Find where the given text appears and provide that cell's center as (x, y) coordinate. 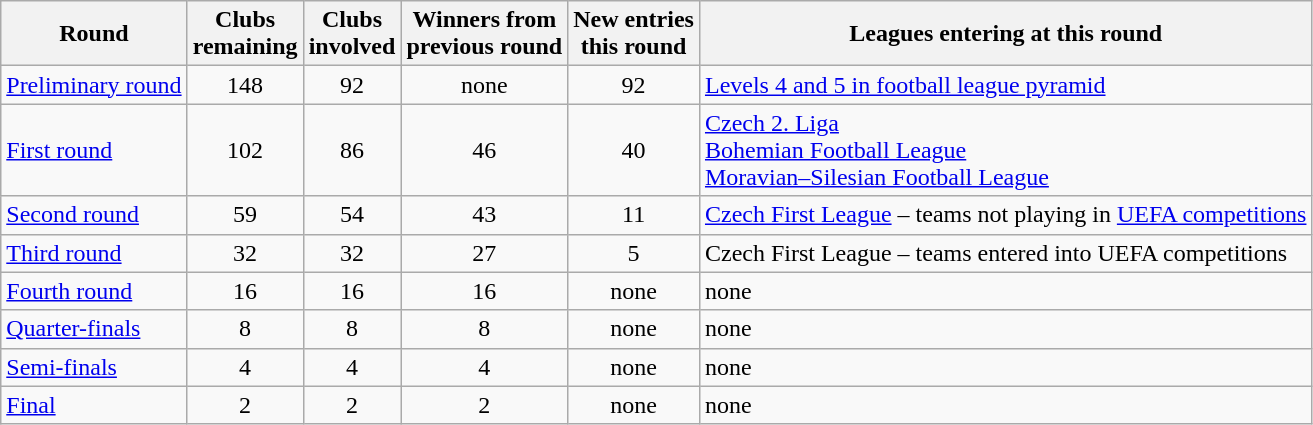
43 (484, 215)
Second round (94, 215)
46 (484, 150)
54 (352, 215)
5 (634, 253)
Semi-finals (94, 367)
Levels 4 and 5 in football league pyramid (1006, 85)
Final (94, 405)
40 (634, 150)
Quarter-finals (94, 329)
Leagues entering at this round (1006, 34)
Czech 2. LigaBohemian Football LeagueMoravian–Silesian Football League (1006, 150)
59 (245, 215)
102 (245, 150)
Clubsinvolved (352, 34)
86 (352, 150)
Round (94, 34)
Third round (94, 253)
First round (94, 150)
148 (245, 85)
Czech First League – teams not playing in UEFA competitions (1006, 215)
11 (634, 215)
Winners fromprevious round (484, 34)
Clubsremaining (245, 34)
Preliminary round (94, 85)
New entriesthis round (634, 34)
Fourth round (94, 291)
27 (484, 253)
Czech First League – teams entered into UEFA competitions (1006, 253)
